From the cell containing the given text, extract its center point as [X, Y] coordinate. 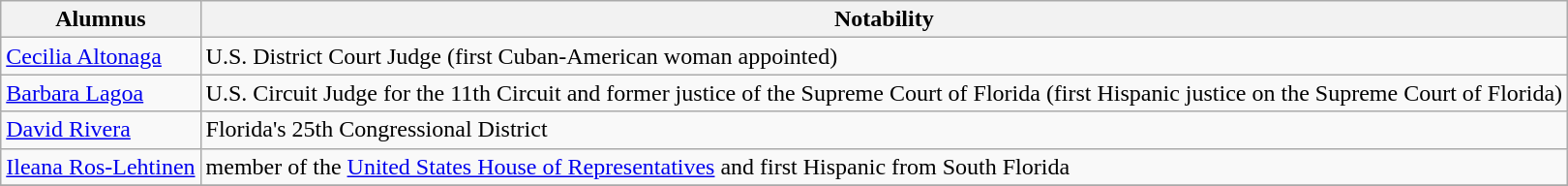
Cecilia Altonaga [101, 56]
Alumnus [101, 19]
Ileana Ros-Lehtinen [101, 167]
David Rivera [101, 130]
Barbara Lagoa [101, 93]
U.S. District Court Judge (first Cuban-American woman appointed) [885, 56]
Notability [885, 19]
Florida's 25th Congressional District [885, 130]
member of the United States House of Representatives and first Hispanic from South Florida [885, 167]
U.S. Circuit Judge for the 11th Circuit and former justice of the Supreme Court of Florida (first Hispanic justice on the Supreme Court of Florida) [885, 93]
